Return the (X, Y) coordinate for the center point of the cell that contains the specified text.  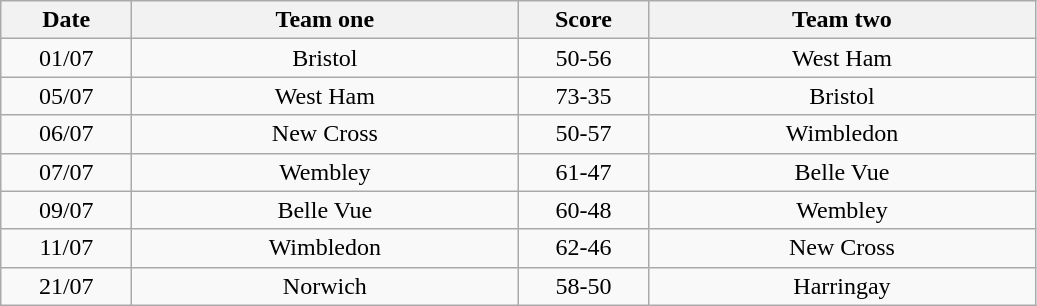
61-47 (584, 172)
62-46 (584, 248)
09/07 (66, 210)
Harringay (842, 286)
58-50 (584, 286)
06/07 (66, 134)
Team two (842, 20)
11/07 (66, 248)
60-48 (584, 210)
05/07 (66, 96)
07/07 (66, 172)
Norwich (325, 286)
50-56 (584, 58)
Team one (325, 20)
50-57 (584, 134)
Score (584, 20)
21/07 (66, 286)
73-35 (584, 96)
Date (66, 20)
01/07 (66, 58)
